Capture the cell that displays the provided text and extract its [X, Y] central coordinate. 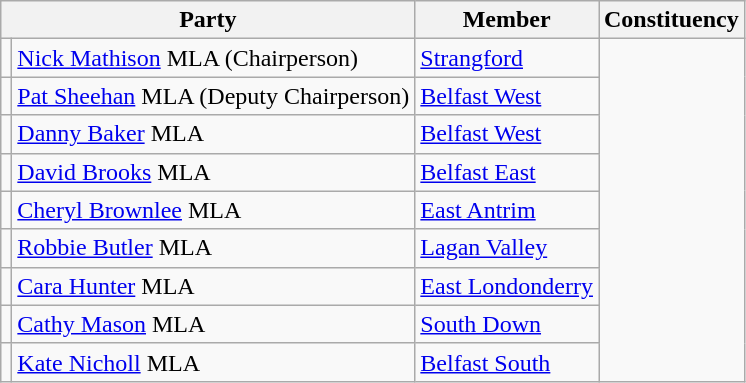
East Antrim [507, 210]
Constituency [671, 20]
Robbie Butler MLA [214, 248]
Nick Mathison MLA (Chairperson) [214, 58]
Pat Sheehan MLA (Deputy Chairperson) [214, 96]
Cathy Mason MLA [214, 324]
Kate Nicholl MLA [214, 362]
South Down [507, 324]
Belfast South [507, 362]
Belfast East [507, 172]
Cheryl Brownlee MLA [214, 210]
Strangford [507, 58]
David Brooks MLA [214, 172]
Cara Hunter MLA [214, 286]
Danny Baker MLA [214, 134]
Lagan Valley [507, 248]
Party [208, 20]
East Londonderry [507, 286]
Member [507, 20]
